Search for the cell housing the specified text and yield its (X, Y) center coordinate. 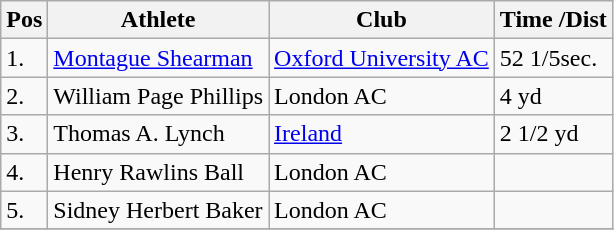
4 yd (553, 96)
5. (24, 210)
4. (24, 172)
Henry Rawlins Ball (158, 172)
Oxford University AC (382, 58)
Sidney Herbert Baker (158, 210)
2 1/2 yd (553, 134)
Montague Shearman (158, 58)
Athlete (158, 20)
1. (24, 58)
Time /Dist (553, 20)
Pos (24, 20)
2. (24, 96)
Thomas A. Lynch (158, 134)
3. (24, 134)
William Page Phillips (158, 96)
Club (382, 20)
52 1/5sec. (553, 58)
Ireland (382, 134)
